Capture the cell that displays the provided text and extract its [X, Y] central coordinate. 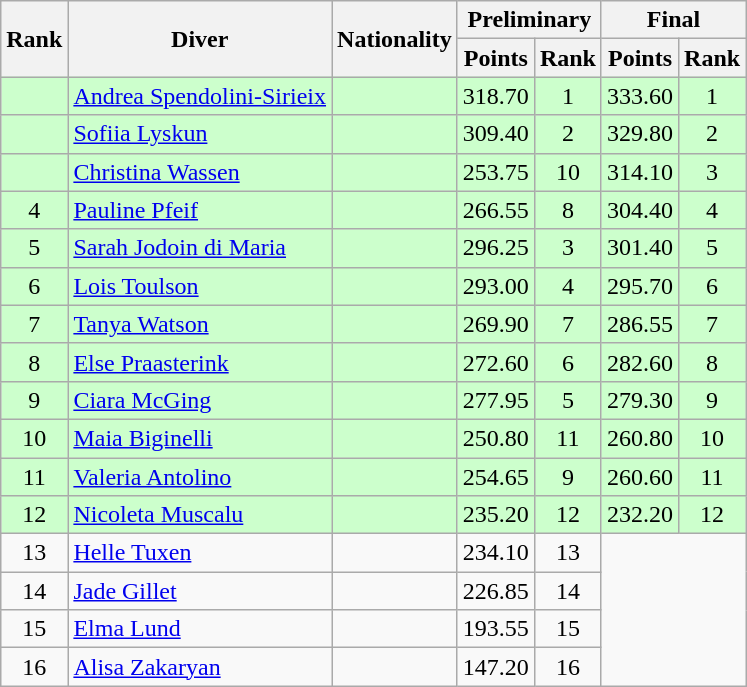
Final [673, 20]
Andrea Spendolini-Sirieix [200, 96]
309.40 [496, 134]
277.95 [496, 400]
Tanya Watson [200, 324]
329.80 [640, 134]
272.60 [496, 362]
304.40 [640, 210]
226.85 [496, 591]
254.65 [496, 477]
232.20 [640, 515]
Jade Gillet [200, 591]
Christina Wassen [200, 172]
318.70 [496, 96]
266.55 [496, 210]
301.40 [640, 248]
286.55 [640, 324]
293.00 [496, 286]
253.75 [496, 172]
Nationality [395, 39]
Nicoleta Muscalu [200, 515]
269.90 [496, 324]
Else Praasterink [200, 362]
333.60 [640, 96]
Ciara McGing [200, 400]
Pauline Pfeif [200, 210]
296.25 [496, 248]
260.60 [640, 477]
Lois Toulson [200, 286]
Helle Tuxen [200, 553]
Alisa Zakaryan [200, 667]
250.80 [496, 438]
Elma Lund [200, 629]
235.20 [496, 515]
Sarah Jodoin di Maria [200, 248]
260.80 [640, 438]
234.10 [496, 553]
Diver [200, 39]
282.60 [640, 362]
Preliminary [529, 20]
Maia Biginelli [200, 438]
147.20 [496, 667]
279.30 [640, 400]
295.70 [640, 286]
314.10 [640, 172]
Sofiia Lyskun [200, 134]
Valeria Antolino [200, 477]
193.55 [496, 629]
